Locate the cell with the specified text and output its (X, Y) center coordinate. 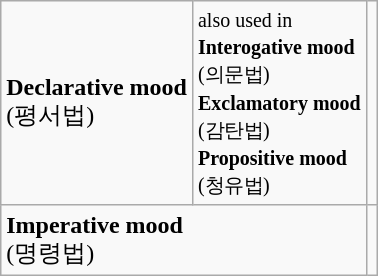
also used inInterogative mood(의문법)Exclamatory mood(감탄법)Propositive mood(청유법) (279, 104)
Declarative mood(평서법) (97, 104)
Imperative mood(명령법) (184, 240)
